Scan for the cell matching the given text and deliver its (X, Y) coordinate at center. 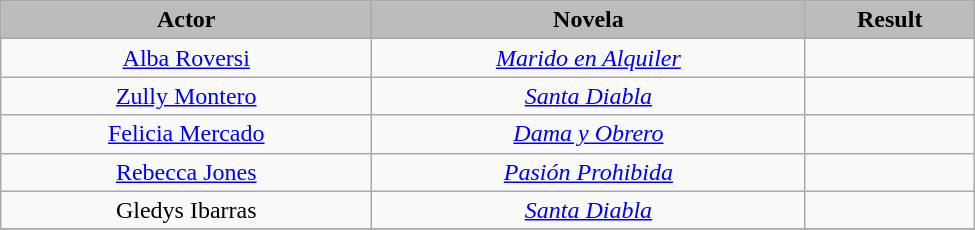
Felicia Mercado (186, 134)
Actor (186, 20)
Alba Roversi (186, 58)
Dama y Obrero (588, 134)
Marido en Alquiler (588, 58)
Zully Montero (186, 96)
Pasión Prohibida (588, 172)
Rebecca Jones (186, 172)
Novela (588, 20)
Result (890, 20)
Gledys Ibarras (186, 210)
